Scan for the cell matching the given text and deliver its (X, Y) coordinate at center. 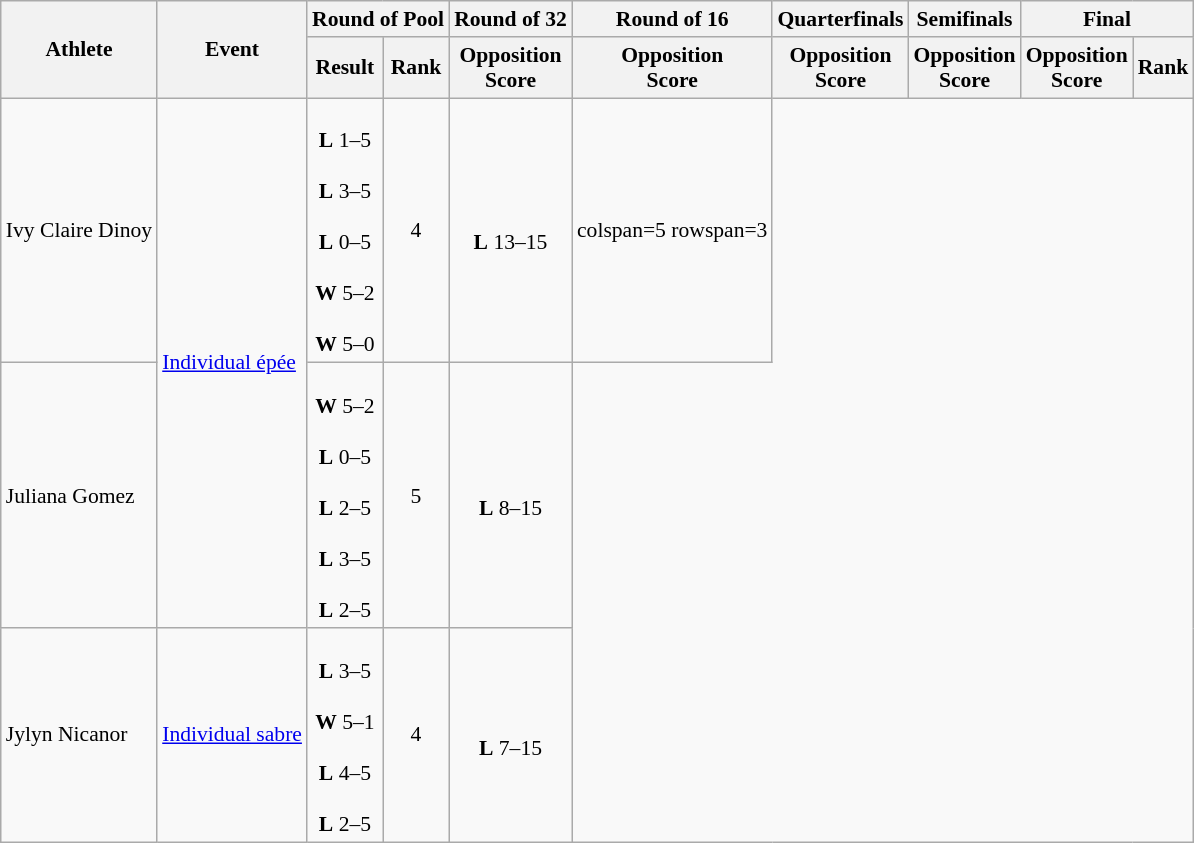
colspan=5 rowspan=3 (672, 230)
Quarterfinals (840, 19)
Round of Pool (378, 19)
Event (232, 50)
L 7–15 (510, 735)
L 3–5W 5–1L 4–5L 2–5 (345, 735)
Athlete (79, 50)
Round of 32 (510, 19)
L 13–15 (510, 230)
5 (416, 496)
Individual épée (232, 363)
Individual sabre (232, 735)
Juliana Gomez (79, 496)
Semifinals (965, 19)
Jylyn Nicanor (79, 735)
L 8–15 (510, 496)
W 5–2L 0–5L 2–5L 3–5L 2–5 (345, 496)
Final (1108, 19)
Ivy Claire Dinoy (79, 230)
Round of 16 (672, 19)
L 1–5L 3–5L 0–5W 5–2W 5–0 (345, 230)
Result (345, 68)
